Extract the [x, y] coordinate from the center of the cell holding the provided text.  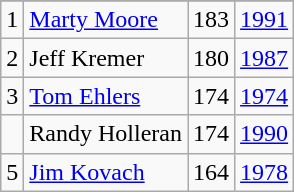
180 [212, 58]
Jim Kovach [106, 172]
1 [12, 20]
1991 [264, 20]
2 [12, 58]
183 [212, 20]
164 [212, 172]
1990 [264, 134]
Tom Ehlers [106, 96]
5 [12, 172]
Randy Holleran [106, 134]
1974 [264, 96]
Jeff Kremer [106, 58]
1987 [264, 58]
Marty Moore [106, 20]
1978 [264, 172]
3 [12, 96]
